Locate the cell with the specified text and output its [X, Y] center coordinate. 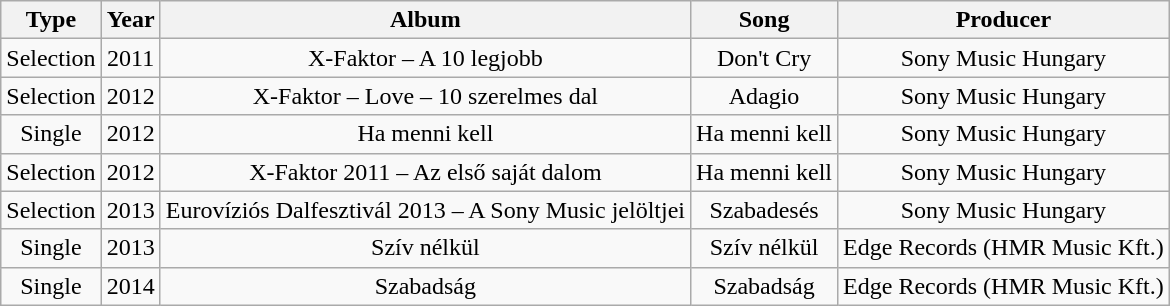
Eurovíziós Dalfesztivál 2013 – A Sony Music jelöltjei [425, 210]
Year [130, 20]
Song [764, 20]
2011 [130, 58]
X-Faktor 2011 – Az első saját dalom [425, 172]
X-Faktor – A 10 legjobb [425, 58]
Type [51, 20]
Don't Cry [764, 58]
Szabadesés [764, 210]
X-Faktor – Love – 10 szerelmes dal [425, 96]
Album [425, 20]
Adagio [764, 96]
Producer [1004, 20]
2014 [130, 286]
